From the cell containing the given text, extract its center point as (x, y) coordinate. 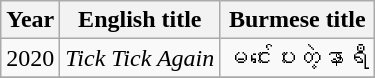
2020 (30, 58)
Year (30, 20)
မင်းပေးတဲ့နာရီ (298, 58)
English title (140, 20)
Burmese title (298, 20)
Tick Tick Again (140, 58)
